Provide the [X, Y] coordinate of the cell's center where the given text is located.  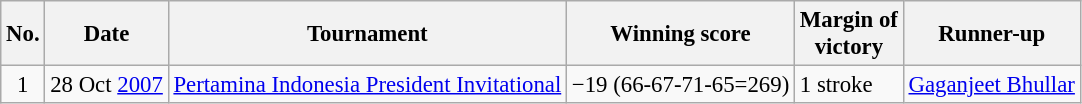
Tournament [367, 34]
Pertamina Indonesia President Invitational [367, 85]
No. [23, 34]
Gaganjeet Bhullar [992, 85]
Winning score [681, 34]
1 stroke [850, 85]
28 Oct 2007 [106, 85]
Runner-up [992, 34]
Date [106, 34]
Margin ofvictory [850, 34]
−19 (66-67-71-65=269) [681, 85]
1 [23, 85]
